Search for the cell housing the specified text and yield its (x, y) center coordinate. 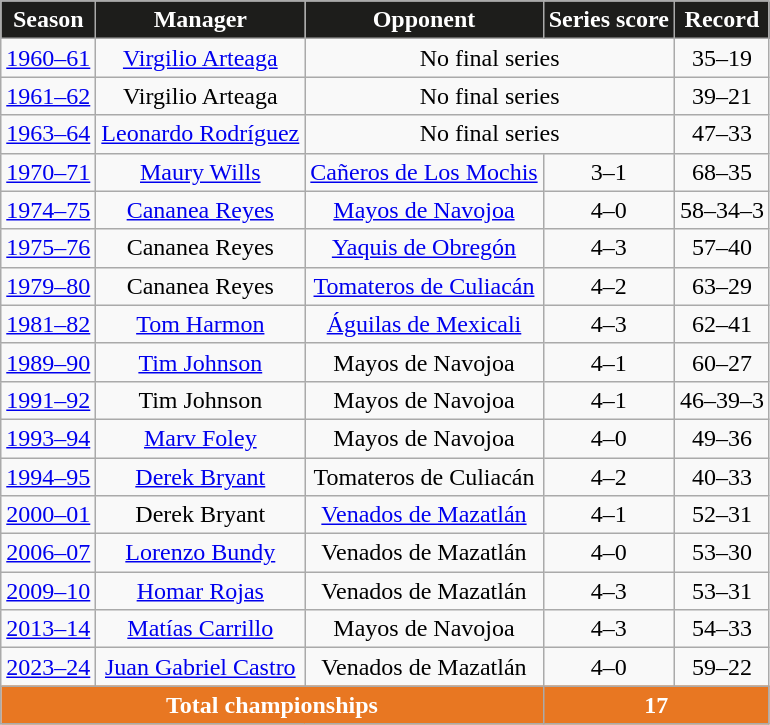
1993–94 (48, 438)
2013–14 (48, 629)
1974–75 (48, 210)
1970–71 (48, 172)
17 (656, 705)
Record (722, 20)
2023–24 (48, 667)
52–31 (722, 515)
2009–10 (48, 591)
49–36 (722, 438)
Lorenzo Bundy (200, 553)
47–33 (722, 134)
Leonardo Rodríguez (200, 134)
Tom Harmon (200, 324)
1979–80 (48, 286)
68–35 (722, 172)
Series score (608, 20)
1994–95 (48, 477)
1961–62 (48, 96)
Yaquis de Obregón (424, 248)
2006–07 (48, 553)
58–34–3 (722, 210)
Cañeros de Los Mochis (424, 172)
57–40 (722, 248)
46–39–3 (722, 400)
53–30 (722, 553)
39–21 (722, 96)
Opponent (424, 20)
2000–01 (48, 515)
63–29 (722, 286)
62–41 (722, 324)
Manager (200, 20)
35–19 (722, 58)
Season (48, 20)
1963–64 (48, 134)
1991–92 (48, 400)
1981–82 (48, 324)
Matías Carrillo (200, 629)
53–31 (722, 591)
Total championships (272, 705)
3–1 (608, 172)
1975–76 (48, 248)
59–22 (722, 667)
Águilas de Mexicali (424, 324)
Maury Wills (200, 172)
1989–90 (48, 362)
1960–61 (48, 58)
54–33 (722, 629)
Juan Gabriel Castro (200, 667)
Marv Foley (200, 438)
60–27 (722, 362)
40–33 (722, 477)
Homar Rojas (200, 591)
